Return (X, Y) of the center of cell containing provided text 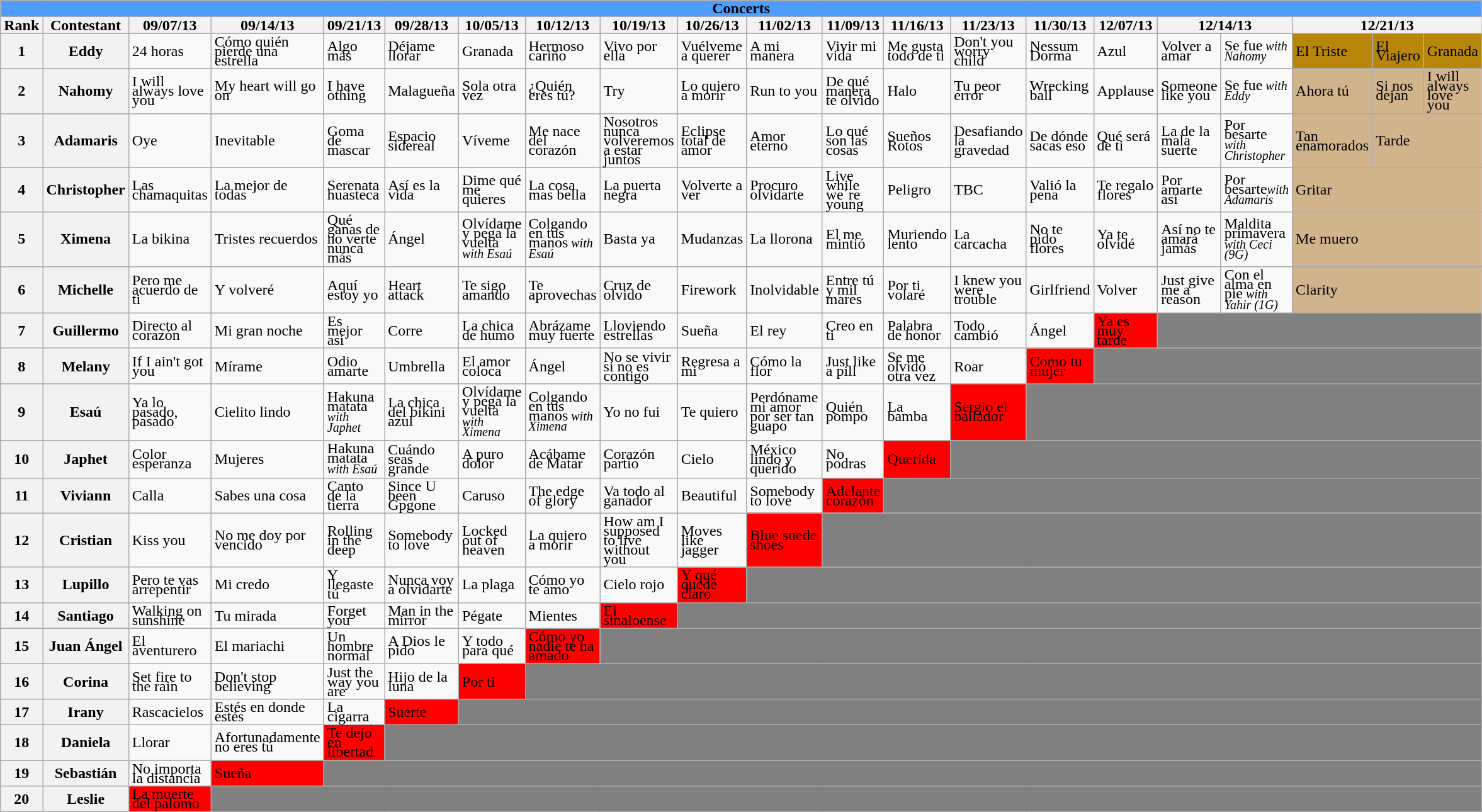
Y volveré (267, 290)
Vivo por ella (638, 51)
Concerts (742, 9)
Te regalo flores (1126, 190)
How am I supposed to live without you (638, 540)
13 (21, 585)
Así es la vida (422, 190)
Y todo para qué (492, 646)
Dime qué me quieres (492, 190)
La mejor de todas (267, 190)
Corre (422, 330)
Me muero (1388, 239)
La cigarra (354, 711)
Serenata huasteca (354, 190)
Guillermo (86, 330)
The edge of glory (563, 495)
Basta ya (638, 239)
Algo más (354, 51)
La puerta negra (638, 190)
5 (21, 239)
Hakuna matata with Esaú (354, 460)
11/16/13 (917, 25)
11/30/13 (1060, 25)
Just the way you are (354, 681)
Lloviendo estrellas (638, 330)
Qué ganas de no verte nunca más (354, 239)
I have othing (354, 91)
El me mintió (853, 239)
Corazón partío (638, 460)
24 horas (170, 51)
A puro dolor (492, 460)
Man in the mirror (422, 616)
México lindo y querido (784, 460)
Santiago (86, 616)
Lo quiero a morir (712, 91)
09/28/13 (422, 25)
Peligro (917, 190)
Since U been Gpgone (422, 495)
Set fire to the rain (170, 681)
Pero me acuerdo de ti (170, 290)
Locked out of heaven (492, 540)
Someone like you (1189, 91)
De dónde sacas eso (1060, 140)
Vivir mi vida (853, 51)
Te aprovechas (563, 290)
Aquí estoy yo (354, 290)
Cruz de olvido (638, 290)
Creo en ti (853, 330)
Sabes una cosa (267, 495)
El amor coloca (492, 366)
Cristian (86, 540)
Las chamaquitas (170, 190)
I knew you were trouble (988, 290)
Quién pompo (853, 412)
17 (21, 711)
12/21/13 (1388, 25)
Halo (917, 91)
Michelle (86, 290)
Tan enamorados (1332, 140)
Va todo al ganador (638, 495)
Ya es muy tarde (1126, 330)
Un hombre normal (354, 646)
Por besarte with Christopher (1257, 140)
10/26/13 (712, 25)
Juan Ángel (86, 646)
Lo qué son las cosas (853, 140)
Regresa a mi (712, 366)
Volver a amar (1189, 51)
Heart attack (422, 290)
¿Quién eres tú? (563, 91)
Nunca voy a olvidarte (422, 585)
10/05/13 (492, 25)
Mientes (563, 616)
11/09/13 (853, 25)
Te sigo amando (492, 290)
Malagueña (422, 91)
Run to you (784, 91)
Muriendo lento (917, 239)
La chica de humo (492, 330)
Roar (988, 366)
12/14/13 (1225, 25)
4 (21, 190)
Perdóname mi amor por ser tan guapo (784, 412)
Me gusta todo de ti (917, 51)
Just like a pill (853, 366)
Sebastián (86, 773)
Lupillo (86, 585)
Entre tú y mil mares (853, 290)
La cosa mas bella (563, 190)
Clarity (1388, 290)
No importa la distancia (170, 773)
Mi gran noche (267, 330)
Eddy (86, 51)
9 (21, 412)
El Triste (1332, 51)
Japhet (86, 460)
Beautiful (712, 495)
Volverte a ver (712, 190)
Víveme (492, 140)
11/23/13 (988, 25)
Qué será de ti (1126, 140)
Umbrella (422, 366)
La muerte del palomo (170, 799)
No podras (853, 460)
3 (21, 140)
Por besartewith Adamaris (1257, 190)
Desafiando la gravedad (988, 140)
10/12/13 (563, 25)
My heart will go on (267, 91)
Cielo (712, 460)
Se fue with Eddy (1257, 91)
Por ti volaré (917, 290)
09/07/13 (170, 25)
Colgando en tus manos with Esaú (563, 239)
Cielo rojo (638, 585)
Live while we´re young (853, 190)
La plaga (492, 585)
Déjame llorar (422, 51)
Es mejor así (354, 330)
Y llegaste tú (354, 585)
Don't stop believing (267, 681)
Directo al corazón (170, 330)
Tarde (1427, 140)
Me nace del corazón (563, 140)
10/19/13 (638, 25)
La quiero a morir (563, 540)
Odio amarte (354, 366)
El rey (784, 330)
Don't you worry child (988, 51)
Daniela (86, 742)
Oye (170, 140)
No me doy por vencido (267, 540)
Tu peor error (988, 91)
Procuro olvidarte (784, 190)
09/14/13 (267, 25)
La chica del bikini azul (422, 412)
Se fue with Nahomy (1257, 51)
Nosotros nunca volveremos a estar juntos (638, 140)
Try (638, 91)
Espacio sidereal (422, 140)
Girlfriend (1060, 290)
Sueños Rotos (917, 140)
Azul (1126, 51)
Pero te vas arrepentir (170, 585)
Just give me a reason (1189, 290)
Color esperanza (170, 460)
6 (21, 290)
El mariachi (267, 646)
A mi manera (784, 51)
Rolling in the deep (354, 540)
La carcacha (988, 239)
Por ti (492, 681)
Irany (86, 711)
Hijo de la luna (422, 681)
10 (21, 460)
Cómo la flor (784, 366)
12 (21, 540)
Mi credo (267, 585)
Gritar (1388, 190)
A Dios le pido (422, 646)
Hermoso cariño (563, 51)
Se me olvidó otra vez (917, 366)
Nahomy (86, 91)
Yo no fui (638, 412)
Palabra de honor (917, 330)
Sola otra vez (492, 91)
If I ain't got you (170, 366)
18 (21, 742)
Ya lo pasado, pasado (170, 412)
No te pido flores (1060, 239)
11/02/13 (784, 25)
De qué manera te olvido (853, 91)
No se vivir si no es contigo (638, 366)
La llorona (784, 239)
8 (21, 366)
Todo cambió (988, 330)
Ximena (86, 239)
Querida (917, 460)
Amor eterno (784, 140)
El sinaloense (638, 616)
Afortunadamente no eres tú (267, 742)
Te dejo en libertad (354, 742)
Mírame (267, 366)
Eclipse total de amor (712, 140)
Inolvidable (784, 290)
Adelante corazón (853, 495)
Tu mirada (267, 616)
Ahora tú (1332, 91)
Pégate (492, 616)
Así no te amará jamás (1189, 239)
Canto de la tierra (354, 495)
Olvídame y pega la vuelta with Ximena (492, 412)
Blue suede shoes (784, 540)
16 (21, 681)
Mudanzas (712, 239)
Volver (1126, 290)
Cómo yo te amo (563, 585)
Suerte (422, 711)
Adamaris (86, 140)
Walking on sunshine (170, 616)
Firework (712, 290)
19 (21, 773)
Caruso (492, 495)
Nessum Dorma (1060, 51)
09/21/13 (354, 25)
Corina (86, 681)
Leslie (86, 799)
Esaú (86, 412)
Hakuna matata with Japhet (354, 412)
Kiss you (170, 540)
Forget you (354, 616)
Y qué quede claro (712, 585)
20 (21, 799)
Si nos dejan (1398, 91)
11 (21, 495)
Inevitable (267, 140)
Como tu mujer (1060, 366)
2 (21, 91)
Con el alma en pie with Yahir (1G) (1257, 290)
Valió la pena (1060, 190)
Christopher (86, 190)
Wrecking ball (1060, 91)
Goma de mascar (354, 140)
Cómo quién pierde una estrella (267, 51)
Te quiero (712, 412)
TBC (988, 190)
Melany (86, 366)
Cielito lindo (267, 412)
Viviann (86, 495)
La bikina (170, 239)
Por amarte así (1189, 190)
14 (21, 616)
Ya te olvidé (1126, 239)
La bamba (917, 412)
Estés en donde estés (267, 711)
Applause (1126, 91)
El Viajero (1398, 51)
La de la mala suerte (1189, 140)
Acábame de Matar (563, 460)
Contestant (86, 25)
1 (21, 51)
Rank (21, 25)
Maldita primavera with Ceci (9G) (1257, 239)
7 (21, 330)
Abrázame muy fuerte (563, 330)
Moves like jagger (712, 540)
Mujeres (267, 460)
15 (21, 646)
Cómo yo nadie te ha amado (563, 646)
Sergio el bailador (988, 412)
Vuélveme a querer (712, 51)
Cuándo seas grande (422, 460)
Llorar (170, 742)
Olvídame y pega la vuelta with Esaú (492, 239)
El aventurero (170, 646)
Calla (170, 495)
Rascacielos (170, 711)
12/07/13 (1126, 25)
Colgando en tus manos with Ximena (563, 412)
Tristes recuerdos (267, 239)
